Search for the cell housing the specified text and yield its [X, Y] center coordinate. 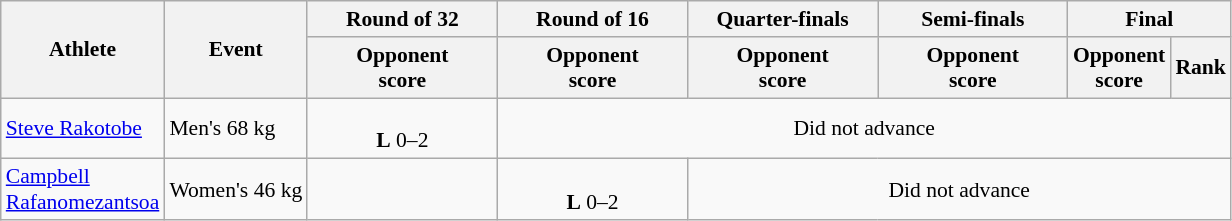
Men's 68 kg [236, 128]
Campbell Rafanomezantsoa [83, 190]
Round of 16 [592, 19]
Steve Rakotobe [83, 128]
Women's 46 kg [236, 190]
Semi-finals [973, 19]
Final [1150, 19]
Rank [1200, 68]
Quarter-finals [783, 19]
Athlete [83, 50]
Event [236, 50]
Round of 32 [402, 19]
